Locate the cell with the specified text and output its (X, Y) center coordinate. 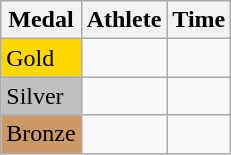
Bronze (41, 134)
Silver (41, 96)
Medal (41, 20)
Gold (41, 58)
Athlete (124, 20)
Time (199, 20)
